Return the (x, y) coordinate for the center point of the cell that contains the specified text.  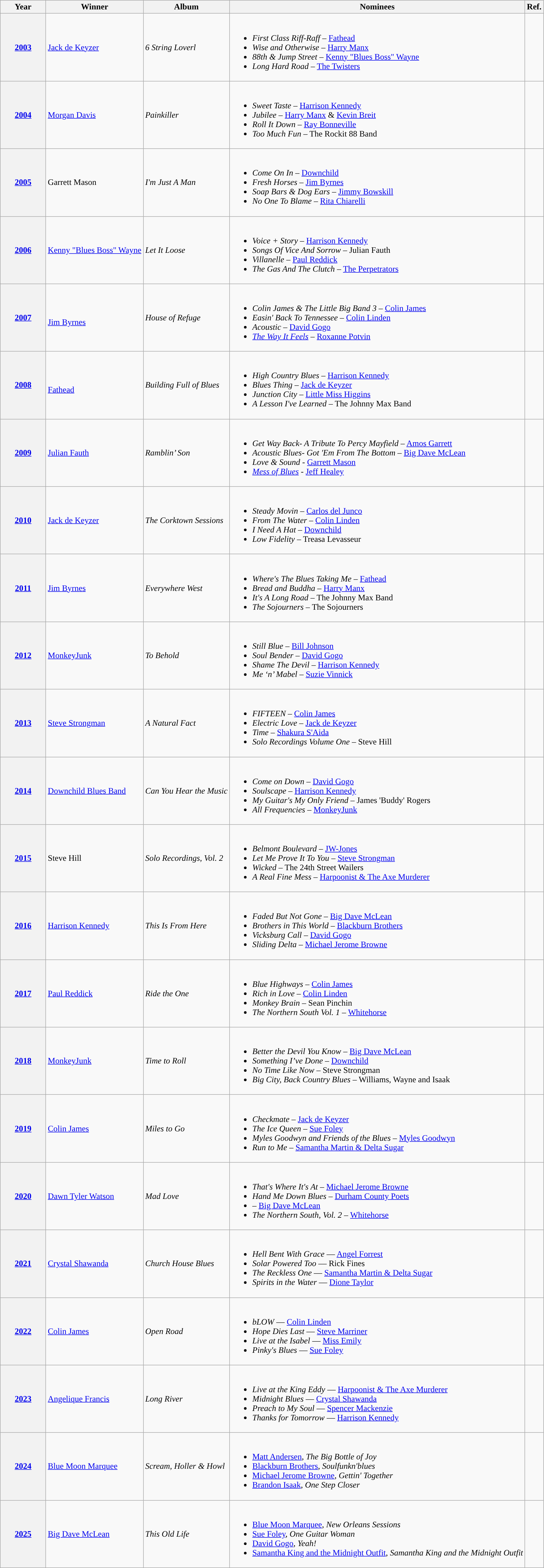
Let It Loose (186, 250)
Ride the One (186, 993)
Blue Moon Marquee (95, 1466)
Scream, Holler & Howl (186, 1466)
Come On In – DownchildFresh Horses – Jim ByrnesSoap Bars & Dog Ears – Jimmy BowskillNo One To Blame – Rita Chiarelli (377, 182)
2017 (23, 993)
This Old Life (186, 1534)
First Class Riff-Raff – FatheadWise and Otherwise – Harry Manx88th & Jump Street – Kenny "Blues Boss" WayneLong Hard Road – The Twisters (377, 47)
House of Refuge (186, 318)
Nominees (377, 7)
Morgan Davis (95, 115)
2011 (23, 588)
Painkiller (186, 115)
2018 (23, 1061)
This Is From Here (186, 926)
Solo Recordings, Vol. 2 (186, 858)
Building Full of Blues (186, 385)
Steve Hill (95, 858)
Blue Highways – Colin JamesRich in Love – Colin LindenMonkey Brain – Sean PinchinThe Northern South Vol. 1 – Whitehorse (377, 993)
Garrett Mason (95, 182)
Open Road (186, 1331)
6 String Loverl (186, 47)
2025 (23, 1534)
Julian Fauth (95, 453)
Long River (186, 1399)
Mad Love (186, 1196)
2010 (23, 520)
2024 (23, 1466)
Sweet Taste – Harrison KennedyJubilee – Harry Manx & Kevin BreitRoll It Down – Ray BonnevilleToo Much Fun – The Rockit 88 Band (377, 115)
Year (23, 7)
2003 (23, 47)
Faded But Not Gone – Big Dave McLeanBrothers in This World – Blackburn BrothersVicksburg Call – David GogoSliding Delta – Michael Jerome Browne (377, 926)
2014 (23, 791)
To Behold (186, 655)
Belmont Boulevard – JW-JonesLet Me Prove It To You – Steve StrongmanWicked – The 24th Street WailersA Real Fine Mess – Harpoonist & The Axe Murderer (377, 858)
Come on Down – David GogoSoulscape – Harrison KennedyMy Guitar's My Only Friend – James 'Buddy' RogersAll Frequencies – MonkeyJunk (377, 791)
2023 (23, 1399)
2005 (23, 182)
2016 (23, 926)
Everywhere West (186, 588)
Can You Hear the Music (186, 791)
Hell Bent With Grace — Angel ForrestSolar Powered Too — Rick FinesThe Reckless One — Samantha Martin & Delta SugarSpirits in the Water — Dione Taylor (377, 1264)
I'm Just A Man (186, 182)
bLOW — Colin LindenHope Dies Last — Steve MarrinerLive at the Isabel — Miss EmilyPinky's Blues — Sue Foley (377, 1331)
Church House Blues (186, 1264)
Still Blue – Bill JohnsonSoul Bender – David GogoShame The Devil – Harrison KennedyMe ‘n’ Mabel – Suzie Vinnick (377, 655)
2006 (23, 250)
Crystal Shawanda (95, 1264)
The Corktown Sessions (186, 520)
FIFTEEN – Colin JamesElectric Love – Jack de KeyzerTime – Shakura S'AidaSolo Recordings Volume One – Steve Hill (377, 723)
Harrison Kennedy (95, 926)
2013 (23, 723)
2012 (23, 655)
2008 (23, 385)
That's Where It's At – Michael Jerome BrowneHand Me Down Blues – Durham County Poets – Big Dave McLeanThe Northern South, Vol. 2 – Whitehorse (377, 1196)
Time to Roll (186, 1061)
2009 (23, 453)
High Country Blues – Harrison KennedyBlues Thing – Jack de KeyzerJunction City – Little Miss HigginsA Lesson I've Learned – The Johnny Max Band (377, 385)
A Natural Fact (186, 723)
Voice + Story – Harrison KennedySongs Of Vice And Sorrow – Julian FauthVillanelle – Paul ReddickThe Gas And The Clutch – The Perpetrators (377, 250)
Big Dave McLean (95, 1534)
2020 (23, 1196)
Angelique Francis (95, 1399)
Paul Reddick (95, 993)
2021 (23, 1264)
Steve Strongman (95, 723)
Colin James & The Little Big Band 3 – Colin JamesEasin' Back To Tennessee – Colin LindenAcoustic – David GogoThe Way It Feels – Roxanne Potvin (377, 318)
2015 (23, 858)
Winner (95, 7)
Checkmate – Jack de KeyzerThe Ice Queen – Sue FoleyMyles Goodwyn and Friends of the Blues – Myles GoodwynRun to Me – Samantha Martin & Delta Sugar (377, 1129)
2019 (23, 1129)
Album (186, 7)
Steady Movin – Carlos del JuncoFrom The Water – Colin LindenI Need A Hat – DownchildLow Fidelity – Treasa Levasseur (377, 520)
Where's The Blues Taking Me – FatheadBread and Buddha – Harry ManxIt's A Long Road – The Johnny Max BandThe Sojourners – The Sojourners (377, 588)
2022 (23, 1331)
Fathead (95, 385)
2004 (23, 115)
Matt Andersen, The Big Bottle of JoyBlackburn Brothers, Soulfunkn'bluesMichael Jerome Browne, Gettin' TogetherBrandon Isaak, One Step Closer (377, 1466)
Kenny "Blues Boss" Wayne (95, 250)
Downchild Blues Band (95, 791)
Miles to Go (186, 1129)
Ref. (534, 7)
Ramblin’ Son (186, 453)
2007 (23, 318)
Dawn Tyler Watson (95, 1196)
